Search for the cell housing the specified text and yield its [x, y] center coordinate. 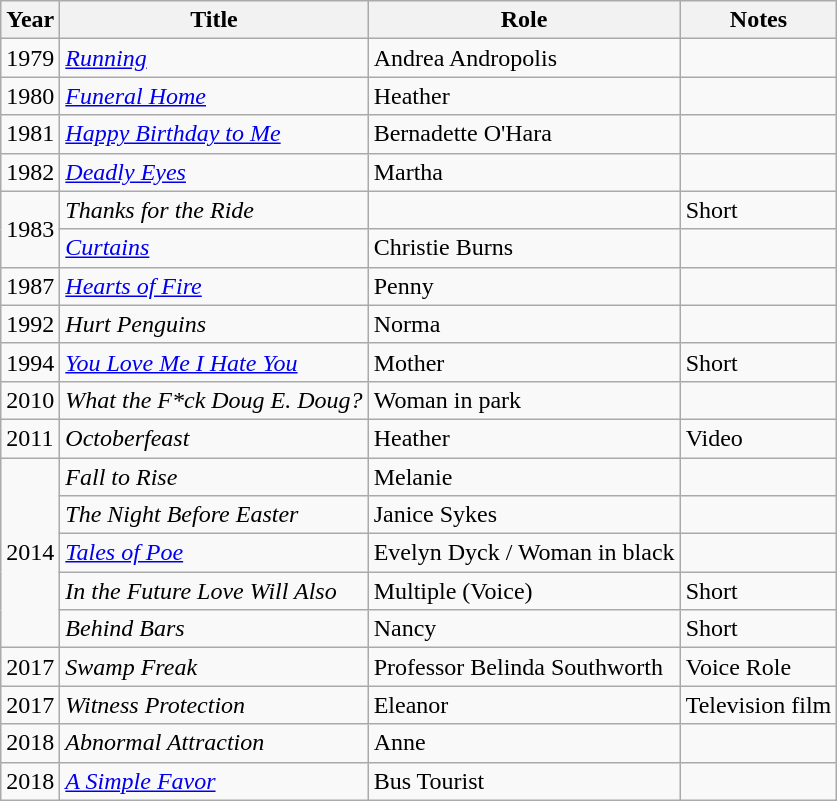
The Night Before Easter [214, 515]
Woman in park [524, 400]
2010 [30, 400]
Octoberfeast [214, 438]
Year [30, 20]
Swamp Freak [214, 667]
1994 [30, 362]
Funeral Home [214, 96]
1992 [30, 324]
2011 [30, 438]
Happy Birthday to Me [214, 134]
Running [214, 58]
Television film [758, 705]
Nancy [524, 629]
Voice Role [758, 667]
Bernadette O'Hara [524, 134]
Christie Burns [524, 248]
Thanks for the Ride [214, 210]
Evelyn Dyck / Woman in black [524, 553]
You Love Me I Hate You [214, 362]
1987 [30, 286]
Notes [758, 20]
Tales of Poe [214, 553]
1981 [30, 134]
A Simple Favor [214, 781]
Fall to Rise [214, 477]
Multiple (Voice) [524, 591]
1980 [30, 96]
1983 [30, 229]
Janice Sykes [524, 515]
Role [524, 20]
Curtains [214, 248]
Eleanor [524, 705]
Melanie [524, 477]
What the F*ck Doug E. Doug? [214, 400]
Andrea Andropolis [524, 58]
Penny [524, 286]
Video [758, 438]
Behind Bars [214, 629]
Mother [524, 362]
Witness Protection [214, 705]
Deadly Eyes [214, 172]
Martha [524, 172]
Hurt Penguins [214, 324]
Hearts of Fire [214, 286]
Anne [524, 743]
Professor Belinda Southworth [524, 667]
In the Future Love Will Also [214, 591]
Title [214, 20]
Norma [524, 324]
Bus Tourist [524, 781]
1982 [30, 172]
Abnormal Attraction [214, 743]
2014 [30, 553]
1979 [30, 58]
